Find where the given text appears and provide that cell's center as [x, y] coordinate. 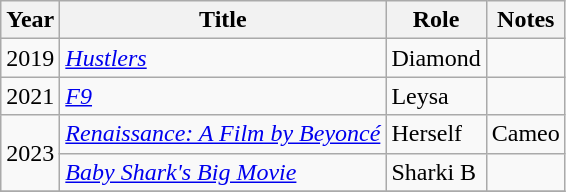
Diamond [436, 58]
F9 [223, 96]
Renaissance: A Film by Beyoncé [223, 134]
Herself [436, 134]
Cameo [526, 134]
Title [223, 20]
Sharki B [436, 172]
2021 [30, 96]
Year [30, 20]
Role [436, 20]
Notes [526, 20]
Hustlers [223, 58]
Leysa [436, 96]
2019 [30, 58]
2023 [30, 153]
Baby Shark's Big Movie [223, 172]
